Extract the (x, y) coordinate from the center of the cell holding the provided text.  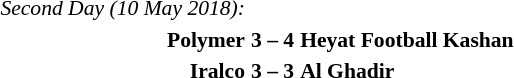
3 – 4 (272, 40)
